Search for the cell housing the specified text and yield its (X, Y) center coordinate. 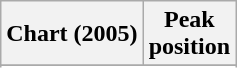
Peakposition (189, 34)
Chart (2005) (72, 34)
